Find where the given text appears and provide that cell's center as (x, y) coordinate. 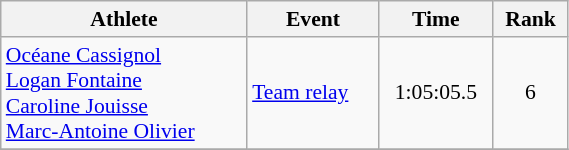
Athlete (124, 19)
Team relay (313, 93)
Rank (530, 19)
Time (436, 19)
Event (313, 19)
1:05:05.5 (436, 93)
Océane CassignolLogan FontaineCaroline JouisseMarc-Antoine Olivier (124, 93)
6 (530, 93)
